Output the [X, Y] coordinate of the center of the cell containing the given text.  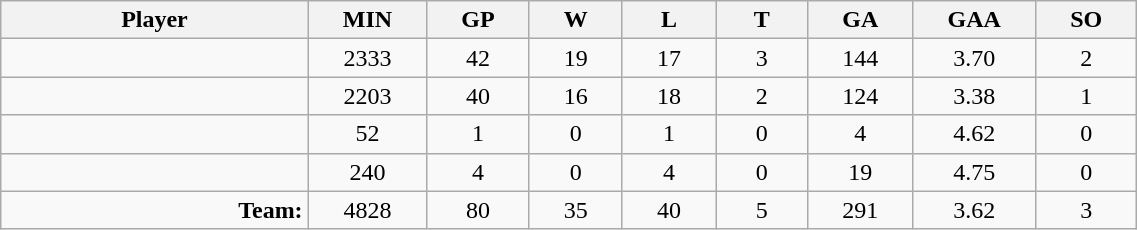
3.62 [974, 210]
124 [860, 96]
144 [860, 58]
17 [668, 58]
52 [368, 134]
291 [860, 210]
18 [668, 96]
W [576, 20]
4.75 [974, 172]
Player [154, 20]
80 [478, 210]
3.38 [974, 96]
GA [860, 20]
42 [478, 58]
35 [576, 210]
2333 [368, 58]
4.62 [974, 134]
Team: [154, 210]
L [668, 20]
2203 [368, 96]
GAA [974, 20]
3.70 [974, 58]
GP [478, 20]
MIN [368, 20]
SO [1086, 20]
240 [368, 172]
4828 [368, 210]
16 [576, 96]
5 [762, 210]
T [762, 20]
